Capture the cell that displays the provided text and extract its (x, y) central coordinate. 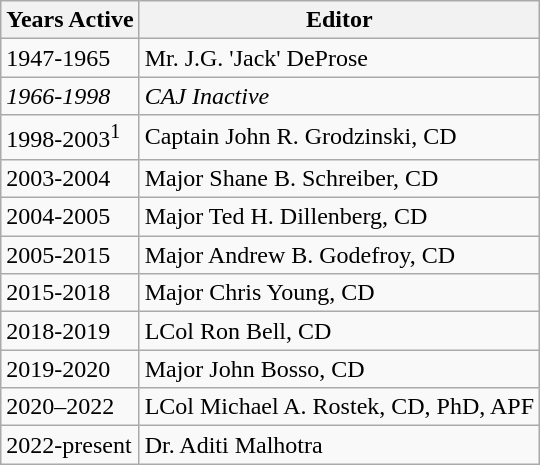
2019-2020 (70, 369)
2005-2015 (70, 255)
Major Shane B. Schreiber, CD (339, 178)
2022-present (70, 445)
Major Chris Young, CD (339, 293)
LCol Ron Bell, CD (339, 331)
Major Ted H. Dillenberg, CD (339, 217)
CAJ Inactive (339, 96)
Major Andrew B. Godefroy, CD (339, 255)
2003-2004 (70, 178)
2020–2022 (70, 407)
Dr. Aditi Malhotra (339, 445)
LCol Michael A. Rostek, CD, PhD, APF (339, 407)
1998-20031 (70, 138)
Major John Bosso, CD (339, 369)
2004-2005 (70, 217)
1947-1965 (70, 58)
2018-2019 (70, 331)
Captain John R. Grodzinski, CD (339, 138)
Editor (339, 20)
Years Active (70, 20)
1966-1998 (70, 96)
2015-2018 (70, 293)
Mr. J.G. 'Jack' DeProse (339, 58)
